Detect which cell encompasses the target text, then output its (X, Y) center coordinate. 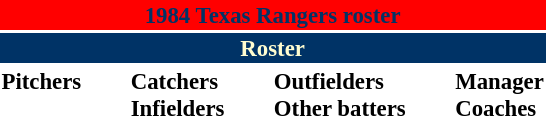
1984 Texas Rangers roster (272, 15)
Roster (272, 48)
